Find where the given text appears and provide that cell's center as [x, y] coordinate. 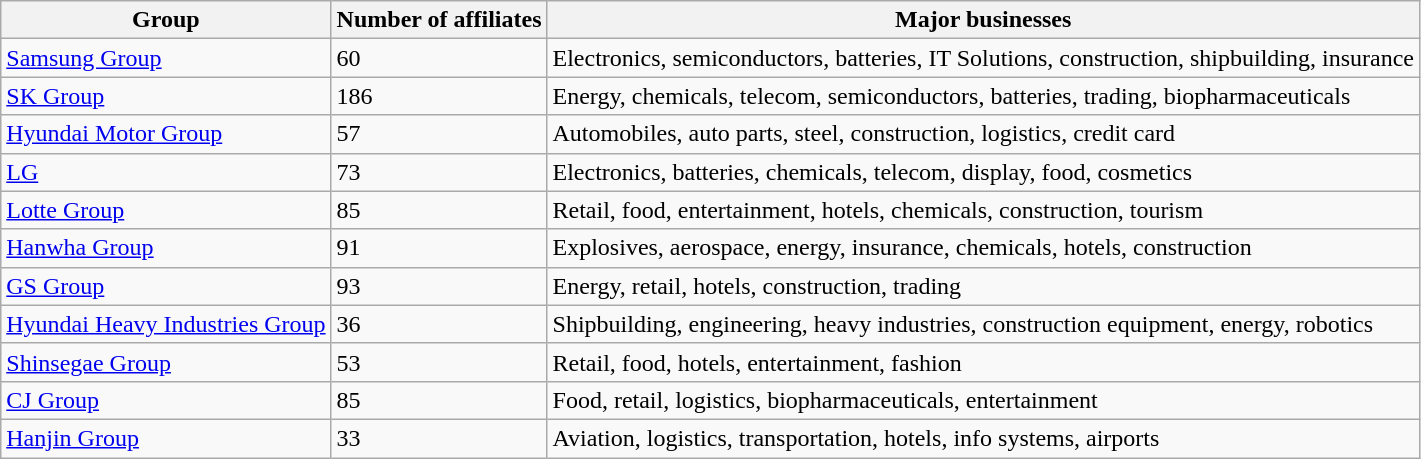
Major businesses [983, 20]
60 [439, 58]
Food, retail, logistics, biopharmaceuticals, entertainment [983, 400]
Lotte Group [166, 210]
Electronics, batteries, chemicals, telecom, display, food, cosmetics [983, 172]
Energy, chemicals, telecom, semiconductors, batteries, trading, biopharmaceuticals [983, 96]
Electronics, semiconductors, batteries, IT Solutions, construction, shipbuilding, insurance [983, 58]
36 [439, 324]
91 [439, 248]
Retail, food, entertainment, hotels, chemicals, construction, tourism [983, 210]
Energy, retail, hotels, construction, trading [983, 286]
Aviation, logistics, transportation, hotels, info systems, airports [983, 438]
33 [439, 438]
53 [439, 362]
Hyundai Motor Group [166, 134]
Automobiles, auto parts, steel, construction, logistics, credit card [983, 134]
SK Group [166, 96]
Number of affiliates [439, 20]
Hyundai Heavy Industries Group [166, 324]
Shipbuilding, engineering, heavy industries, construction equipment, energy, robotics [983, 324]
Shinsegae Group [166, 362]
CJ Group [166, 400]
Group [166, 20]
73 [439, 172]
Retail, food, hotels, entertainment, fashion [983, 362]
Explosives, aerospace, energy, insurance, chemicals, hotels, construction [983, 248]
Hanjin Group [166, 438]
LG [166, 172]
GS Group [166, 286]
57 [439, 134]
Hanwha Group [166, 248]
Samsung Group [166, 58]
93 [439, 286]
186 [439, 96]
